Return the [x, y] coordinate for the center point of the cell that contains the specified text.  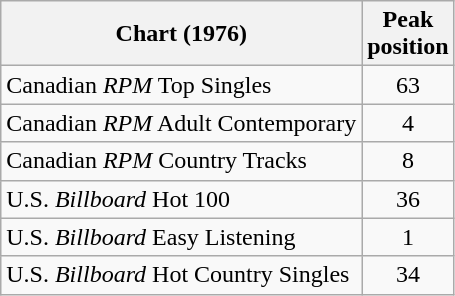
U.S. Billboard Hot 100 [182, 199]
Canadian RPM Adult Contemporary [182, 123]
U.S. Billboard Easy Listening [182, 237]
36 [408, 199]
Chart (1976) [182, 34]
Peakposition [408, 34]
63 [408, 85]
U.S. Billboard Hot Country Singles [182, 275]
34 [408, 275]
Canadian RPM Top Singles [182, 85]
Canadian RPM Country Tracks [182, 161]
1 [408, 237]
8 [408, 161]
4 [408, 123]
